Detect which cell encompasses the target text, then output its [x, y] center coordinate. 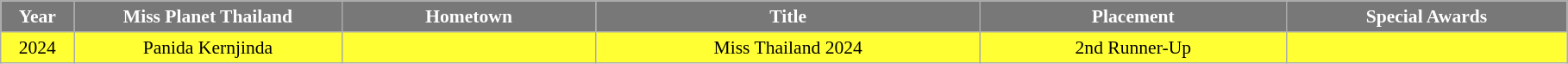
Year [38, 16]
2024 [38, 48]
Hometown [469, 16]
Miss Planet Thailand [208, 16]
Placement [1133, 16]
Panida Kernjinda [208, 48]
Miss Thailand 2024 [788, 48]
2nd Runner-Up [1133, 48]
Title [788, 16]
Special Awards [1427, 16]
